Find where the given text appears and provide that cell's center as [x, y] coordinate. 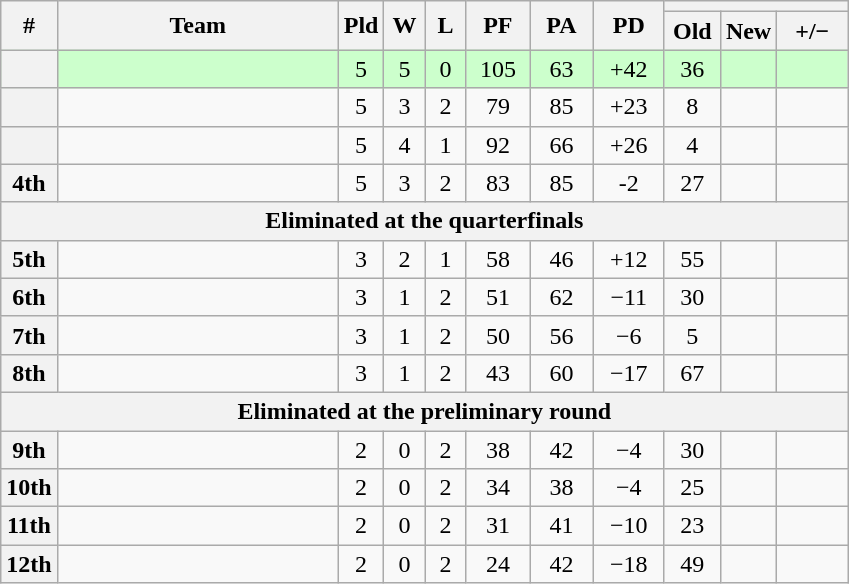
W [404, 26]
66 [562, 145]
27 [692, 183]
New [748, 31]
−6 [628, 335]
23 [692, 526]
62 [562, 297]
−18 [628, 564]
58 [498, 259]
Old [692, 31]
25 [692, 488]
8 [692, 107]
Pld [361, 26]
8th [29, 373]
41 [562, 526]
Team [198, 26]
60 [562, 373]
105 [498, 69]
PD [628, 26]
−17 [628, 373]
50 [498, 335]
L [446, 26]
55 [692, 259]
+/− [812, 31]
Eliminated at the preliminary round [424, 411]
56 [562, 335]
79 [498, 107]
46 [562, 259]
# [29, 26]
-2 [628, 183]
6th [29, 297]
63 [562, 69]
51 [498, 297]
7th [29, 335]
67 [692, 373]
PA [562, 26]
34 [498, 488]
5th [29, 259]
10th [29, 488]
24 [498, 564]
4th [29, 183]
43 [498, 373]
+26 [628, 145]
+12 [628, 259]
−11 [628, 297]
−10 [628, 526]
83 [498, 183]
49 [692, 564]
11th [29, 526]
31 [498, 526]
12th [29, 564]
36 [692, 69]
9th [29, 449]
+42 [628, 69]
+23 [628, 107]
Eliminated at the quarterfinals [424, 221]
92 [498, 145]
PF [498, 26]
